Return (x, y) of the center of cell containing provided text 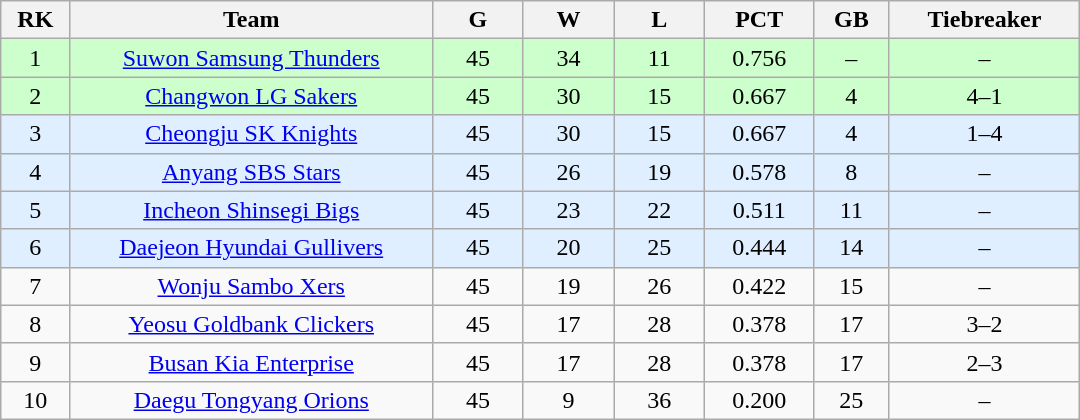
22 (660, 210)
W (568, 20)
Incheon Shinsegi Bigs (252, 210)
6 (36, 248)
7 (36, 286)
5 (36, 210)
Yeosu Goldbank Clickers (252, 324)
0.444 (760, 248)
Wonju Sambo Xers (252, 286)
Anyang SBS Stars (252, 172)
RK (36, 20)
2–3 (984, 362)
0.511 (760, 210)
0.422 (760, 286)
0.578 (760, 172)
3–2 (984, 324)
10 (36, 400)
1–4 (984, 134)
Busan Kia Enterprise (252, 362)
2 (36, 96)
23 (568, 210)
0.200 (760, 400)
G (478, 20)
20 (568, 248)
Team (252, 20)
Changwon LG Sakers (252, 96)
0.756 (760, 58)
PCT (760, 20)
36 (660, 400)
1 (36, 58)
GB (852, 20)
14 (852, 248)
Tiebreaker (984, 20)
34 (568, 58)
L (660, 20)
3 (36, 134)
Suwon Samsung Thunders (252, 58)
4–1 (984, 96)
Cheongju SK Knights (252, 134)
Daegu Tongyang Orions (252, 400)
Daejeon Hyundai Gullivers (252, 248)
